Capture the cell that displays the provided text and extract its (x, y) central coordinate. 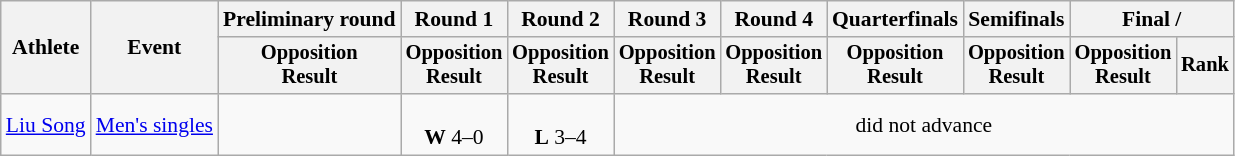
Preliminary round (310, 19)
Round 4 (774, 19)
Round 3 (668, 19)
Event (154, 48)
Men's singles (154, 124)
Round 1 (454, 19)
Semifinals (1016, 19)
Liu Song (46, 124)
L 3–4 (560, 124)
Final / (1152, 19)
Athlete (46, 48)
Rank (1205, 66)
did not advance (924, 124)
W 4–0 (454, 124)
Quarterfinals (895, 19)
Round 2 (560, 19)
